Return (x, y) of the center of cell containing provided text 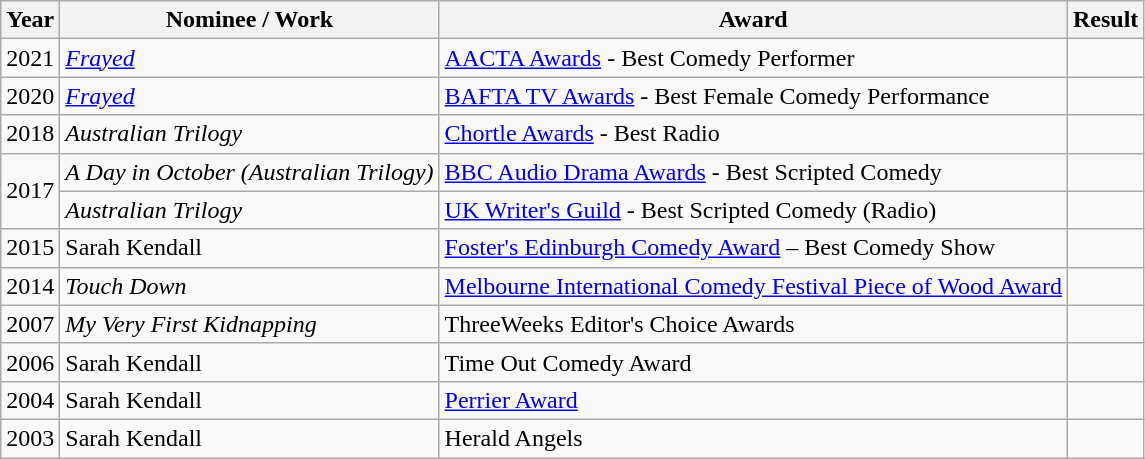
2003 (30, 438)
Foster's Edinburgh Comedy Award – Best Comedy Show (753, 248)
2004 (30, 400)
2006 (30, 362)
Chortle Awards - Best Radio (753, 134)
Perrier Award (753, 400)
2018 (30, 134)
AACTA Awards - Best Comedy Performer (753, 58)
Year (30, 20)
2015 (30, 248)
BBC Audio Drama Awards - Best Scripted Comedy (753, 172)
ThreeWeeks Editor's Choice Awards (753, 324)
Nominee / Work (250, 20)
2007 (30, 324)
My Very First Kidnapping (250, 324)
Herald Angels (753, 438)
Touch Down (250, 286)
UK Writer's Guild - Best Scripted Comedy (Radio) (753, 210)
BAFTA TV Awards - Best Female Comedy Performance (753, 96)
2020 (30, 96)
A Day in October (Australian Trilogy) (250, 172)
2014 (30, 286)
Award (753, 20)
Result (1105, 20)
Melbourne International Comedy Festival Piece of Wood Award (753, 286)
2021 (30, 58)
2017 (30, 191)
Time Out Comedy Award (753, 362)
